Find where the given text appears and provide that cell's center as (X, Y) coordinate. 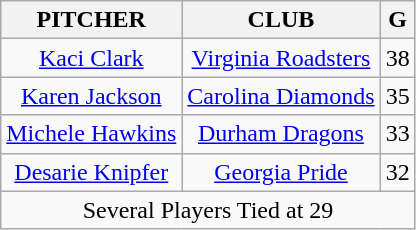
Several Players Tied at 29 (208, 210)
Kaci Clark (92, 58)
Durham Dragons (281, 134)
Carolina Diamonds (281, 96)
35 (398, 96)
Georgia Pride (281, 172)
Desarie Knipfer (92, 172)
38 (398, 58)
Michele Hawkins (92, 134)
Karen Jackson (92, 96)
CLUB (281, 20)
PITCHER (92, 20)
32 (398, 172)
33 (398, 134)
Virginia Roadsters (281, 58)
G (398, 20)
